Locate the cell with the specified text and output its (x, y) center coordinate. 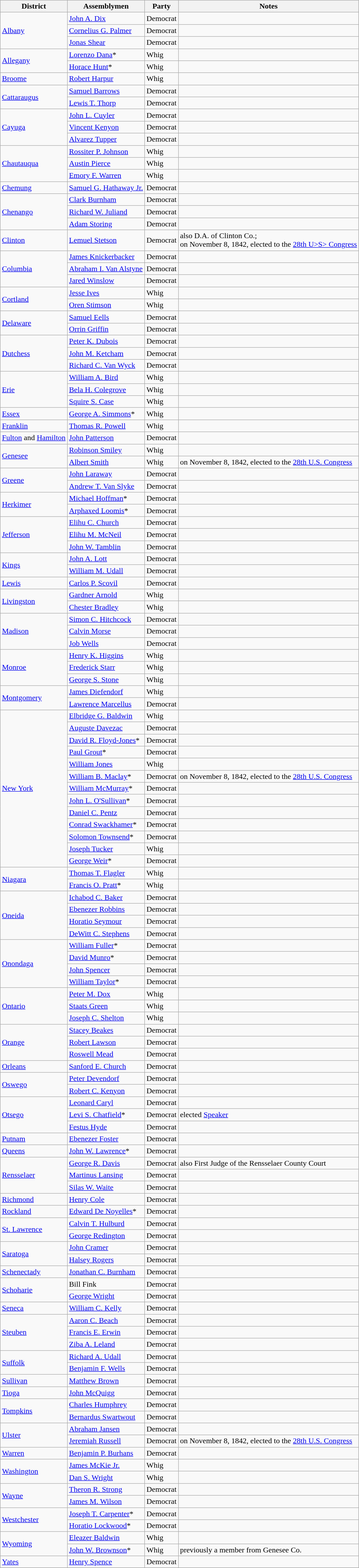
William Taylor* (106, 982)
Westchester (34, 1520)
Lorenzo Dana* (106, 55)
Chenango (34, 212)
Joseph C. Shelton (106, 1018)
Frederick Starr (106, 667)
William B. Maclay* (106, 776)
also D.A. of Clinton Co.; on November 8, 1842, elected to the 28th U>S> Congress (268, 240)
John W. Lawrence* (106, 1151)
Cornelius G. Palmer (106, 30)
Austin Pierce (106, 164)
David Munro* (106, 958)
Ulster (34, 1435)
Steuben (34, 1332)
Calvin T. Hulburd (106, 1223)
Francis E. Erwin (106, 1332)
Rossiter P. Johnson (106, 151)
Lewis T. Thorp (106, 103)
Orleans (34, 1066)
Henry Spence (106, 1562)
Queens (34, 1151)
Niagara (34, 879)
Abraham I. Van Alstyne (106, 269)
Robert Lawson (106, 1042)
Lemuel Stetson (106, 240)
Roswell Mead (106, 1054)
Party (162, 6)
John W. Brownson* (106, 1550)
Michael Hoffman* (106, 498)
Horace Hunt* (106, 67)
Cortland (34, 299)
Elihu C. Church (106, 522)
Oren Stimson (106, 305)
Saratoga (34, 1254)
William A. Bird (106, 378)
Essex (34, 414)
Samuel Eells (106, 317)
Fulton and Hamilton (34, 438)
Calvin Morse (106, 631)
Cayuga (34, 127)
John L. O'Sullivan* (106, 801)
Cattaraugus (34, 97)
John Cramer (106, 1248)
Yates (34, 1562)
St. Lawrence (34, 1230)
George A. Simmons* (106, 414)
Madison (34, 631)
Jesse Ives (106, 293)
Chemung (34, 188)
Kings (34, 565)
Matthew Brown (106, 1381)
Clinton (34, 240)
Lawrence Marcellus (106, 704)
Vincent Kenyon (106, 127)
James M. Wilson (106, 1501)
Simon C. Hitchcock (106, 619)
Alvarez Tupper (106, 139)
Andrew T. Van Slyke (106, 486)
Theron R. Strong (106, 1489)
Chester Bradley (106, 607)
Franklin (34, 426)
Silas W. Waite (106, 1187)
Jeremiah Russell (106, 1441)
James Diefendorf (106, 692)
Sullivan (34, 1381)
John Spencer (106, 970)
Richard W. Juliand (106, 212)
Bela H. Colegrove (106, 390)
Solomon Townsend* (106, 837)
Elihu M. McNeil (106, 534)
Oswego (34, 1084)
David R. Floyd-Jones* (106, 740)
Jared Winslow (106, 281)
Seneca (34, 1308)
James Knickerbacker (106, 257)
Eleazer Baldwin (106, 1538)
Oneida (34, 915)
Samuel G. Hathaway Jr. (106, 188)
Orange (34, 1042)
DeWitt C. Stephens (106, 933)
Ebenezer Foster (106, 1139)
John Laraway (106, 474)
Halsey Rogers (106, 1260)
Thomas R. Powell (106, 426)
Conrad Swackhamer* (106, 825)
William Jones (106, 764)
elected Speaker (268, 1115)
Suffolk (34, 1363)
Peter Devendorf (106, 1078)
Wayne (34, 1495)
Edward De Noyelles* (106, 1211)
Levi S. Chatfield* (106, 1115)
Orrin Griffin (106, 329)
Elbridge G. Baldwin (106, 716)
George R. Davis (106, 1163)
also First Judge of the Rensselaer County Court (268, 1163)
Robinson Smiley (106, 450)
Joseph T. Carpenter* (106, 1514)
Stacey Beakes (106, 1030)
Robert Harpur (106, 79)
Otsego (34, 1115)
Charles Humphrey (106, 1405)
Auguste Davezac (106, 728)
John Patterson (106, 438)
Squire S. Case (106, 402)
Peter K. Dubois (106, 341)
Tioga (34, 1393)
Benjamin F. Wells (106, 1369)
Jonas Shear (106, 43)
Notes (268, 6)
Herkimer (34, 504)
Carlos P. Scovil (106, 583)
Rockland (34, 1211)
Martinus Lansing (106, 1175)
Benjamin P. Burhans (106, 1453)
Richmond (34, 1199)
Joseph Tucker (106, 849)
Emory F. Warren (106, 176)
Montgomery (34, 698)
Richard C. Van Wyck (106, 365)
Livingston (34, 601)
Arphaxed Loomis* (106, 510)
Schoharie (34, 1290)
George Weir* (106, 861)
Schenectady (34, 1272)
Daniel C. Pentz (106, 813)
Dutchess (34, 353)
Paul Grout* (106, 752)
Columbia (34, 269)
John W. Tamblin (106, 546)
George Redington (106, 1236)
Albany (34, 30)
Horatio Seymour (106, 921)
William M. Udall (106, 571)
Monroe (34, 667)
Staats Green (106, 1006)
Rensselaer (34, 1175)
William McMurray* (106, 788)
Bernardus Swartwout (106, 1417)
Samuel Barrows (106, 91)
Adam Storing (106, 224)
Warren (34, 1453)
Putnam (34, 1139)
Ontario (34, 1006)
Ziba A. Leland (106, 1344)
Robert C. Kenyon (106, 1090)
Henry K. Higgins (106, 655)
Assemblymen (106, 6)
Lewis (34, 583)
John L. Cuyler (106, 115)
Gardner Arnold (106, 595)
New York (34, 788)
Ebenezer Robbins (106, 909)
Richard A. Udall (106, 1357)
Job Wells (106, 643)
Clark Burnham (106, 200)
Bill Fink (106, 1284)
Greene (34, 480)
Onondaga (34, 964)
Jonathan C. Burnham (106, 1272)
Tompkins (34, 1411)
Horatio Lockwood* (106, 1526)
District (34, 6)
Delaware (34, 323)
William Fuller* (106, 946)
Dan S. Wright (106, 1477)
Broome (34, 79)
Washington (34, 1471)
John M. Ketcham (106, 353)
Ichabod C. Baker (106, 897)
Sanford E. Church (106, 1066)
Wyoming (34, 1544)
George S. Stone (106, 680)
Thomas T. Flagler (106, 873)
Abraham Jansen (106, 1429)
Henry Cole (106, 1199)
Francis O. Pratt* (106, 885)
George Wright (106, 1296)
Erie (34, 390)
Aaron C. Beach (106, 1320)
Peter M. Dox (106, 994)
Leonard Caryl (106, 1102)
Allegany (34, 61)
John A. Lott (106, 559)
Albert Smith (106, 462)
Jefferson (34, 534)
Genesee (34, 456)
James McKie Jr. (106, 1465)
Chautauqua (34, 164)
Festus Hyde (106, 1127)
John McQuigg (106, 1393)
previously a member from Genesee Co. (268, 1550)
John A. Dix (106, 18)
William C. Kelly (106, 1308)
